Return (X, Y) of the center of cell containing provided text 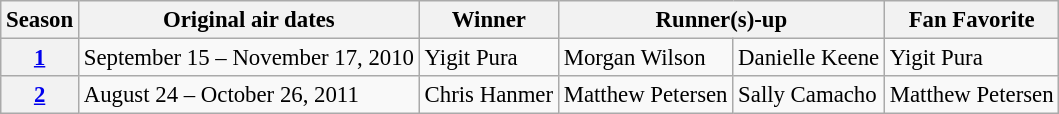
Season (40, 20)
August 24 – October 26, 2011 (248, 95)
Original air dates (248, 20)
Chris Hanmer (488, 95)
Runner(s)-up (721, 20)
2 (40, 95)
Fan Favorite (971, 20)
Morgan Wilson (645, 58)
1 (40, 58)
Winner (488, 20)
Sally Camacho (809, 95)
Danielle Keene (809, 58)
September 15 – November 17, 2010 (248, 58)
